Scan for the cell matching the given text and deliver its (x, y) coordinate at center. 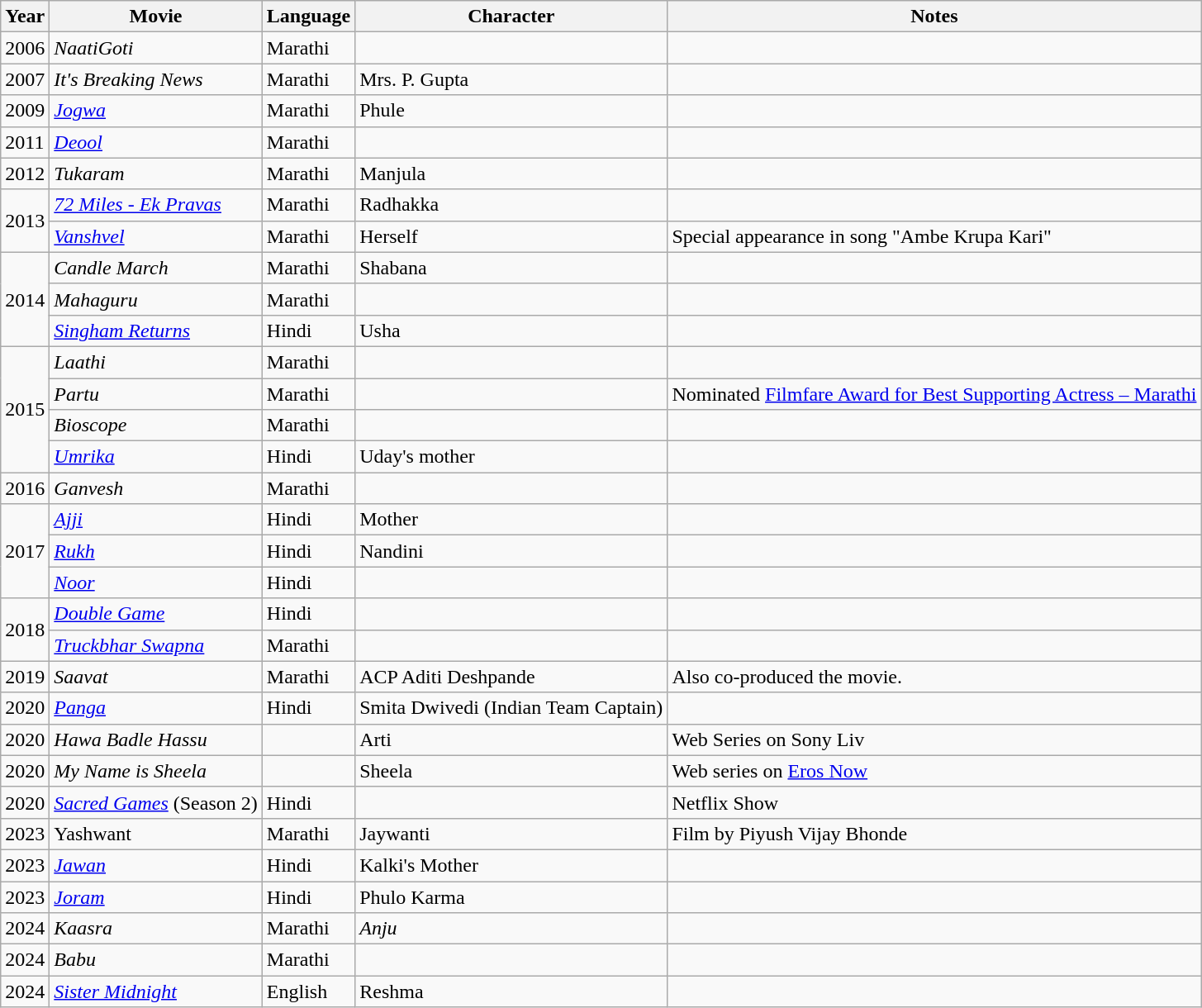
Umrika (155, 457)
Deool (155, 142)
2006 (25, 48)
Candle March (155, 268)
Uday's mother (511, 457)
It's Breaking News (155, 79)
Herself (511, 236)
Kaasra (155, 929)
Ajji (155, 520)
Film by Piyush Vijay Bhonde (934, 834)
Manjula (511, 174)
Sacred Games (Season 2) (155, 802)
2011 (25, 142)
Kalki's Mother (511, 865)
Nominated Filmfare Award for Best Supporting Actress – Marathi (934, 394)
Shabana (511, 268)
Mother (511, 520)
Sheela (511, 771)
Double Game (155, 614)
Radhakka (511, 205)
Truckbhar Swapna (155, 645)
Jawan (155, 865)
Yashwant (155, 834)
Jaywanti (511, 834)
Language (308, 17)
2016 (25, 488)
2019 (25, 677)
2018 (25, 630)
My Name is Sheela (155, 771)
Mahaguru (155, 299)
Usha (511, 330)
Mrs. P. Gupta (511, 79)
Smita Dwivedi (Indian Team Captain) (511, 708)
2007 (25, 79)
NaatiGoti (155, 48)
Notes (934, 17)
Bioscope (155, 426)
Panga (155, 708)
Saavat (155, 677)
Special appearance in song "Ambe Krupa Kari" (934, 236)
Netflix Show (934, 802)
2013 (25, 221)
Babu (155, 960)
Sister Midnight (155, 991)
ACP Aditi Deshpande (511, 677)
Year (25, 17)
Partu (155, 394)
Character (511, 17)
Hawa Badle Hassu (155, 739)
English (308, 991)
Rukh (155, 551)
Phulo Karma (511, 896)
Laathi (155, 362)
Joram (155, 896)
Anju (511, 929)
Vanshvel (155, 236)
72 Miles - Ek Pravas (155, 205)
Arti (511, 739)
2009 (25, 111)
Ganvesh (155, 488)
Jogwa (155, 111)
Phule (511, 111)
Singham Returns (155, 330)
2015 (25, 409)
Reshma (511, 991)
2014 (25, 299)
Web Series on Sony Liv (934, 739)
Noor (155, 582)
2012 (25, 174)
Tukaram (155, 174)
2017 (25, 551)
Web series on Eros Now (934, 771)
Nandini (511, 551)
Also co-produced the movie. (934, 677)
Movie (155, 17)
